Return [X, Y] of the center of cell containing provided text 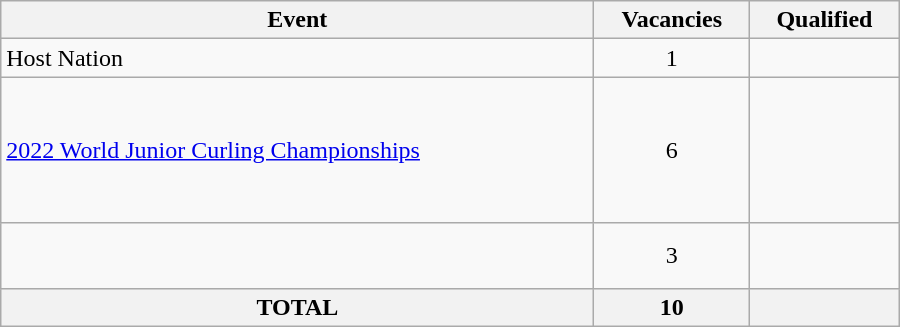
10 [672, 307]
1 [672, 58]
Vacancies [672, 20]
2022 World Junior Curling Championships [298, 150]
3 [672, 256]
6 [672, 150]
Qualified [825, 20]
TOTAL [298, 307]
Host Nation [298, 58]
Event [298, 20]
